Return (X, Y) of the center of cell containing provided text 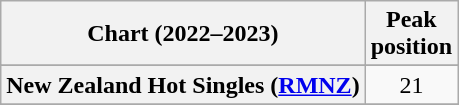
New Zealand Hot Singles (RMNZ) (183, 85)
Chart (2022–2023) (183, 34)
Peakposition (411, 34)
21 (411, 85)
